Search for the cell housing the specified text and yield its (X, Y) center coordinate. 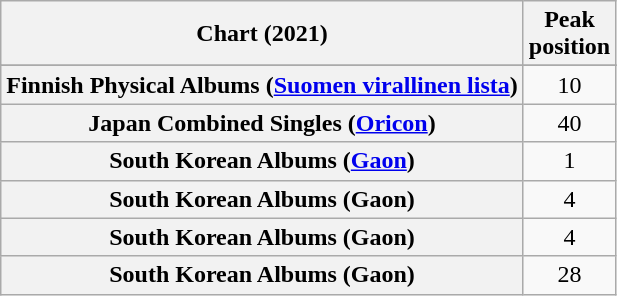
Japan Combined Singles (Oricon) (262, 123)
40 (569, 123)
Peakposition (569, 34)
10 (569, 85)
Chart (2021) (262, 34)
Finnish Physical Albums (Suomen virallinen lista) (262, 85)
1 (569, 161)
28 (569, 275)
